Return the [X, Y] coordinate for the center point of the cell that contains the specified text.  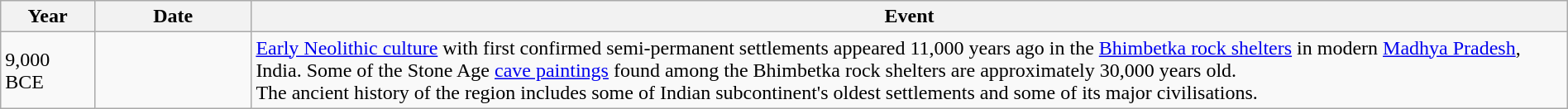
9,000 BCE [48, 70]
Year [48, 17]
Date [172, 17]
Event [910, 17]
